Determine the (X, Y) coordinate at the center of the cell enclosing the given text.  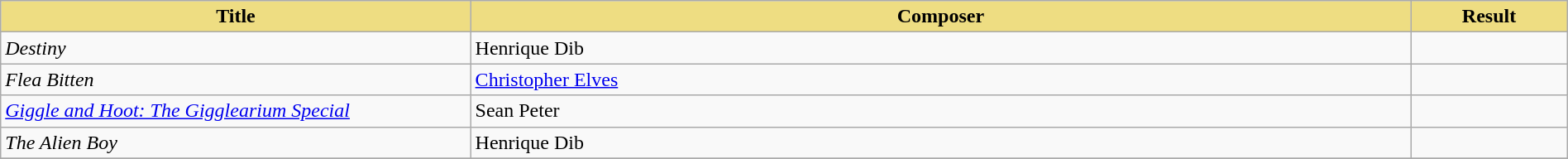
Title (236, 17)
Flea Bitten (236, 79)
Destiny (236, 48)
Result (1489, 17)
Sean Peter (941, 111)
Christopher Elves (941, 79)
Composer (941, 17)
Giggle and Hoot: The Gigglearium Special (236, 111)
The Alien Boy (236, 142)
